Find where the given text appears and provide that cell's center as (x, y) coordinate. 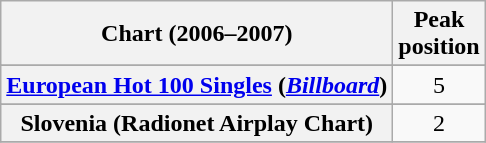
2 (439, 123)
Peakposition (439, 34)
Slovenia (Radionet Airplay Chart) (197, 123)
5 (439, 85)
European Hot 100 Singles (Billboard) (197, 85)
Chart (2006–2007) (197, 34)
